For the text-containing cell, return its midpoint in [X, Y] coordinate format. 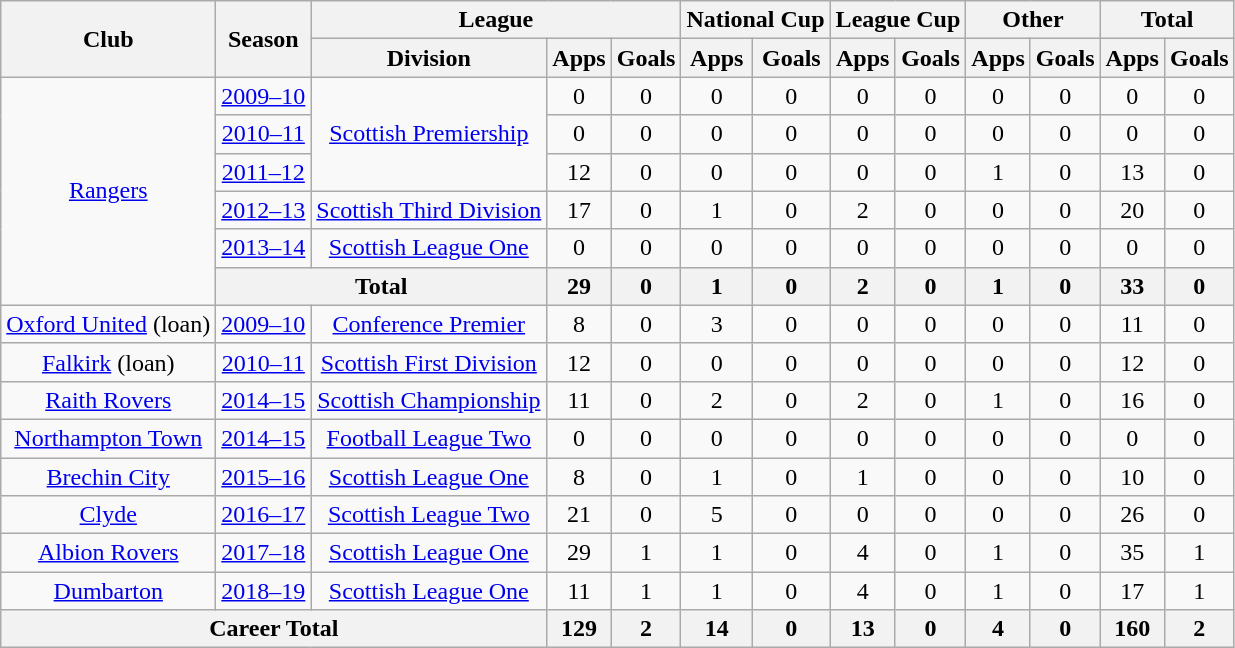
Other [1033, 20]
Oxford United (loan) [108, 324]
2017–18 [264, 553]
Brechin City [108, 477]
Scottish First Division [429, 362]
16 [1132, 400]
14 [717, 629]
Scottish League Two [429, 515]
Falkirk (loan) [108, 362]
Career Total [274, 629]
2011–12 [264, 172]
Scottish Championship [429, 400]
Club [108, 39]
National Cup [756, 20]
3 [717, 324]
Raith Rovers [108, 400]
20 [1132, 210]
League Cup [898, 20]
2012–13 [264, 210]
Football League Two [429, 438]
21 [579, 515]
Albion Rovers [108, 553]
129 [579, 629]
160 [1132, 629]
2015–16 [264, 477]
2018–19 [264, 591]
Division [429, 58]
Scottish Premiership [429, 134]
Rangers [108, 191]
10 [1132, 477]
2016–17 [264, 515]
Season [264, 39]
Clyde [108, 515]
Conference Premier [429, 324]
Northampton Town [108, 438]
26 [1132, 515]
5 [717, 515]
2013–14 [264, 248]
Scottish Third Division [429, 210]
League [496, 20]
35 [1132, 553]
33 [1132, 286]
Dumbarton [108, 591]
